Capture the cell that displays the provided text and extract its (x, y) central coordinate. 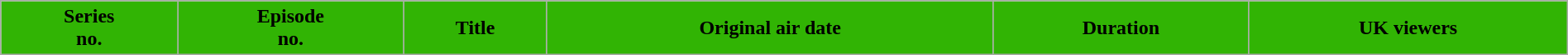
Original air date (770, 28)
Duration (1121, 28)
Title (475, 28)
Episodeno. (291, 28)
Seriesno. (89, 28)
UK viewers (1408, 28)
